Provide the [X, Y] coordinate of the cell's center where the given text is located.  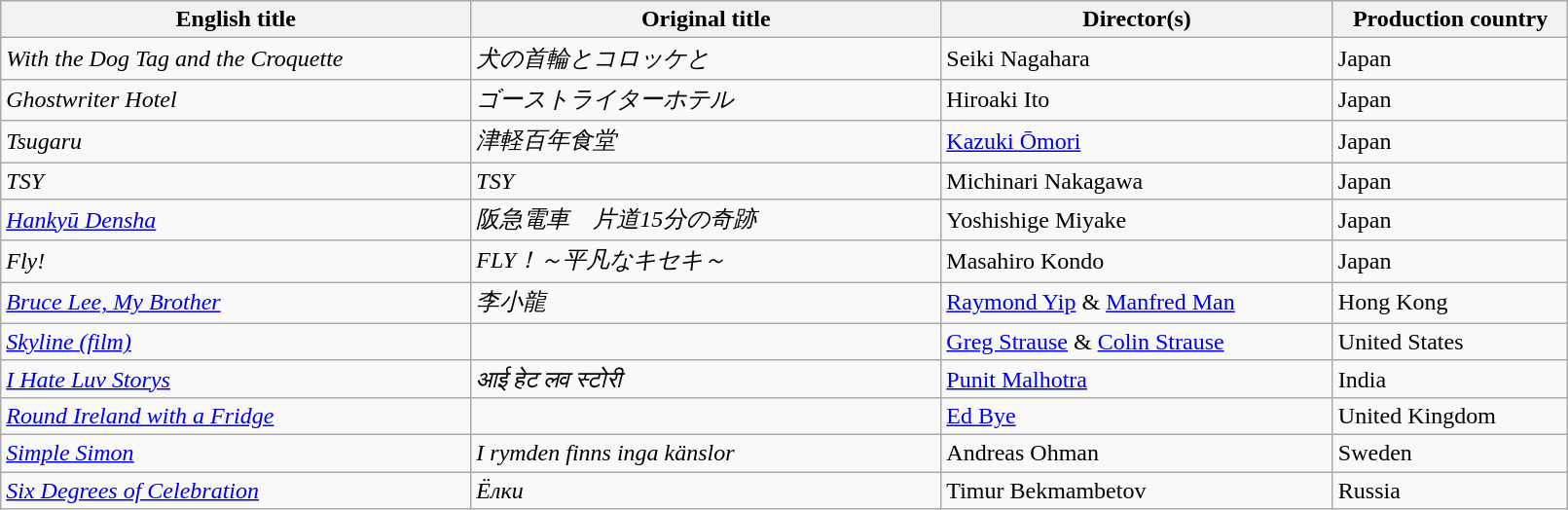
Round Ireland with a Fridge [236, 416]
Ed Bye [1137, 416]
Hiroaki Ito [1137, 99]
Seiki Nagahara [1137, 58]
Director(s) [1137, 19]
FLY！～平凡なキセキ～ [707, 261]
Skyline (film) [236, 342]
李小龍 [707, 304]
आई हेट लव स्टोरी [707, 379]
English title [236, 19]
Michinari Nakagawa [1137, 180]
I Hate Luv Storys [236, 379]
I rymden finns inga känslor [707, 453]
Yoshishige Miyake [1137, 220]
Original title [707, 19]
With the Dog Tag and the Croquette [236, 58]
Simple Simon [236, 453]
Hong Kong [1450, 304]
Russia [1450, 490]
Punit Malhotra [1137, 379]
Masahiro Kondo [1137, 261]
Hankyū Densha [236, 220]
Andreas Ohman [1137, 453]
India [1450, 379]
Raymond Yip & Manfred Man [1137, 304]
Kazuki Ōmori [1137, 142]
Sweden [1450, 453]
Ghostwriter Hotel [236, 99]
Tsugaru [236, 142]
Fly! [236, 261]
犬の首輪とコロッケと [707, 58]
阪急電車 片道15分の奇跡 [707, 220]
Bruce Lee, My Brother [236, 304]
Production country [1450, 19]
Timur Bekmambetov [1137, 490]
ゴーストライターホテル [707, 99]
Ёлки [707, 490]
Six Degrees of Celebration [236, 490]
Greg Strause & Colin Strause [1137, 342]
津軽百年食堂 [707, 142]
United States [1450, 342]
United Kingdom [1450, 416]
